Locate the cell with the specified text and output its (x, y) center coordinate. 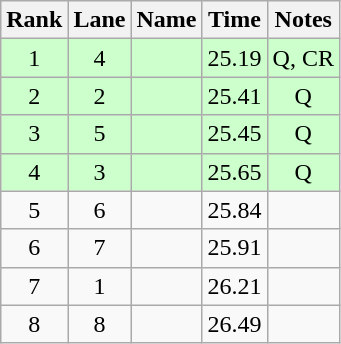
Time (234, 20)
25.84 (234, 210)
Q, CR (303, 58)
26.49 (234, 324)
25.19 (234, 58)
25.41 (234, 96)
25.91 (234, 248)
Rank (34, 20)
Lane (100, 20)
25.45 (234, 134)
25.65 (234, 172)
Notes (303, 20)
Name (166, 20)
26.21 (234, 286)
